Capture the cell that displays the provided text and extract its (x, y) central coordinate. 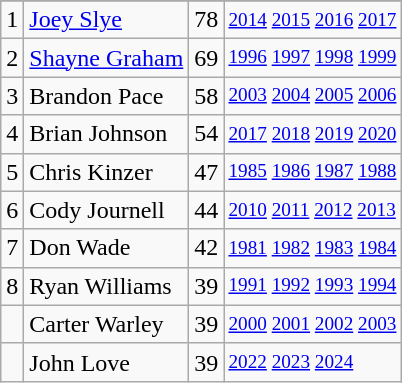
3 (12, 96)
1985 1986 1987 1988 (312, 172)
4 (12, 134)
1 (12, 20)
5 (12, 172)
Carter Warley (106, 324)
2017 2018 2019 2020 (312, 134)
Brian Johnson (106, 134)
42 (206, 248)
44 (206, 210)
John Love (106, 362)
Shayne Graham (106, 58)
6 (12, 210)
78 (206, 20)
2003 2004 2005 2006 (312, 96)
47 (206, 172)
1981 1982 1983 1984 (312, 248)
69 (206, 58)
2010 2011 2012 2013 (312, 210)
1996 1997 1998 1999 (312, 58)
Don Wade (106, 248)
Brandon Pace (106, 96)
1991 1992 1993 1994 (312, 286)
2 (12, 58)
2022 2023 2024 (312, 362)
2014 2015 2016 2017 (312, 20)
Chris Kinzer (106, 172)
54 (206, 134)
7 (12, 248)
Joey Slye (106, 20)
8 (12, 286)
Ryan Williams (106, 286)
58 (206, 96)
Cody Journell (106, 210)
2000 2001 2002 2003 (312, 324)
